Locate the cell with the specified text and output its [x, y] center coordinate. 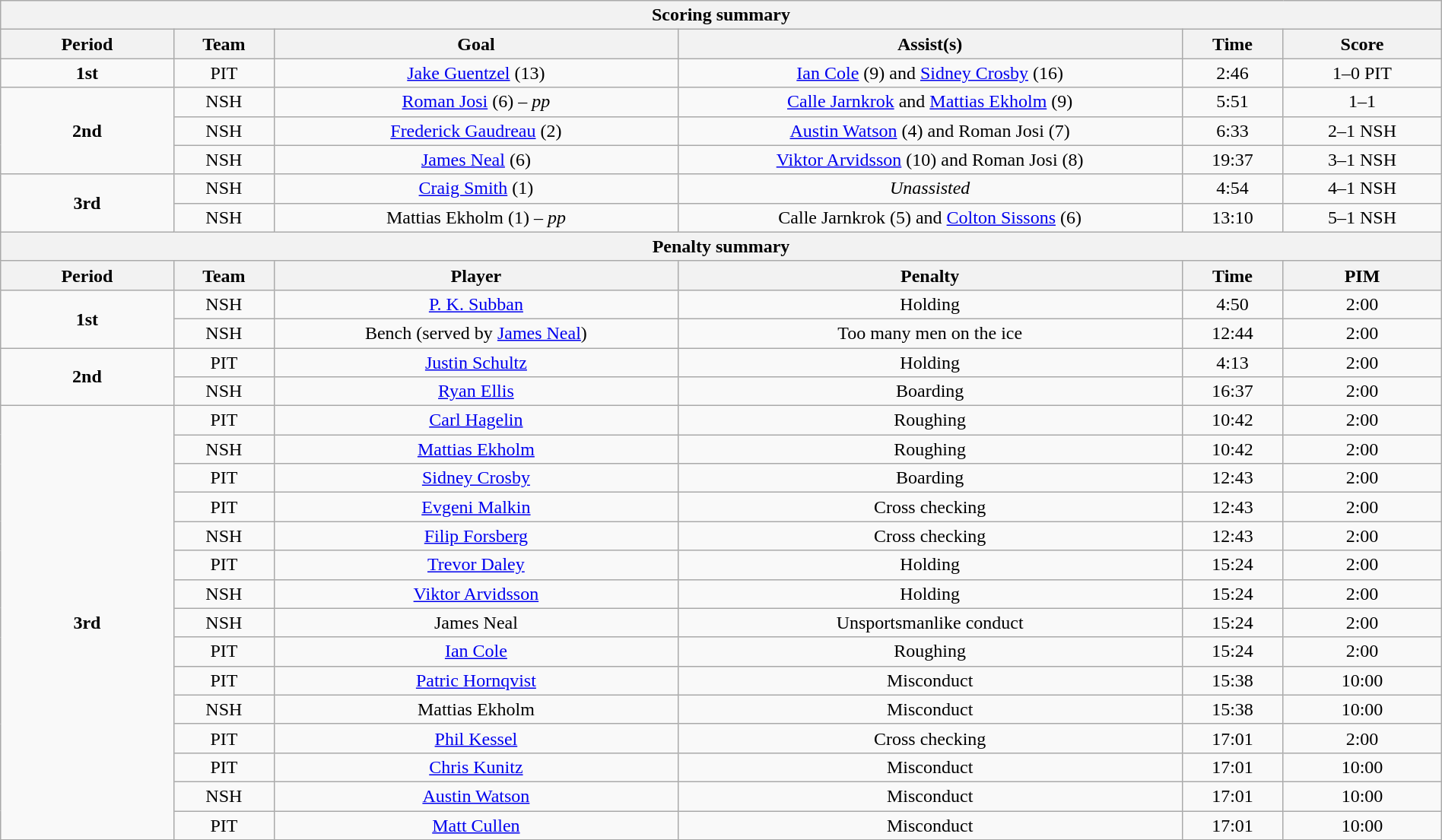
5:51 [1232, 102]
Ryan Ellis [476, 391]
Score [1362, 44]
13:10 [1232, 217]
Unassisted [929, 189]
Bench (served by James Neal) [476, 333]
12:44 [1232, 333]
6:33 [1232, 131]
Patric Hornqvist [476, 680]
Viktor Arvidsson (10) and Roman Josi (8) [929, 160]
Ian Cole [476, 651]
1–0 PIT [1362, 73]
5–1 NSH [1362, 217]
Jake Guentzel (13) [476, 73]
Ian Cole (9) and Sidney Crosby (16) [929, 73]
Austin Watson (4) and Roman Josi (7) [929, 131]
Carl Hagelin [476, 420]
James Neal [476, 623]
Austin Watson [476, 796]
Too many men on the ice [929, 333]
19:37 [1232, 160]
Trevor Daley [476, 565]
4:50 [1232, 304]
Phil Kessel [476, 738]
Sidney Crosby [476, 478]
Craig Smith (1) [476, 189]
Evgeni Malkin [476, 507]
Roman Josi (6) – pp [476, 102]
Filip Forsberg [476, 536]
4:13 [1232, 363]
4:54 [1232, 189]
P. K. Subban [476, 304]
Chris Kunitz [476, 767]
1–1 [1362, 102]
James Neal (6) [476, 160]
Matt Cullen [476, 825]
Penalty summary [721, 246]
Frederick Gaudreau (2) [476, 131]
Viktor Arvidsson [476, 594]
Scoring summary [721, 15]
Player [476, 275]
2:46 [1232, 73]
Unsportsmanlike conduct [929, 623]
Justin Schultz [476, 363]
PIM [1362, 275]
Mattias Ekholm (1) – pp [476, 217]
16:37 [1232, 391]
Penalty [929, 275]
Goal [476, 44]
Calle Jarnkrok and Mattias Ekholm (9) [929, 102]
4–1 NSH [1362, 189]
Assist(s) [929, 44]
2–1 NSH [1362, 131]
Calle Jarnkrok (5) and Colton Sissons (6) [929, 217]
3–1 NSH [1362, 160]
